Detect which cell encompasses the target text, then output its [x, y] center coordinate. 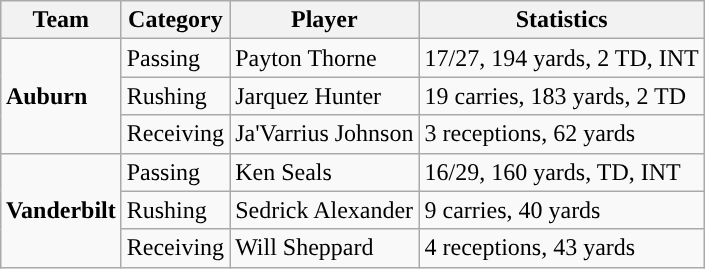
Will Sheppard [324, 248]
Vanderbilt [60, 210]
9 carries, 40 yards [562, 210]
Payton Thorne [324, 58]
Jarquez Hunter [324, 96]
Auburn [60, 96]
Sedrick Alexander [324, 210]
19 carries, 183 yards, 2 TD [562, 96]
Ken Seals [324, 172]
Team [60, 20]
Ja'Varrius Johnson [324, 134]
4 receptions, 43 yards [562, 248]
17/27, 194 yards, 2 TD, INT [562, 58]
Category [175, 20]
16/29, 160 yards, TD, INT [562, 172]
Statistics [562, 20]
Player [324, 20]
3 receptions, 62 yards [562, 134]
